From the cell containing the given text, extract its center point as (x, y) coordinate. 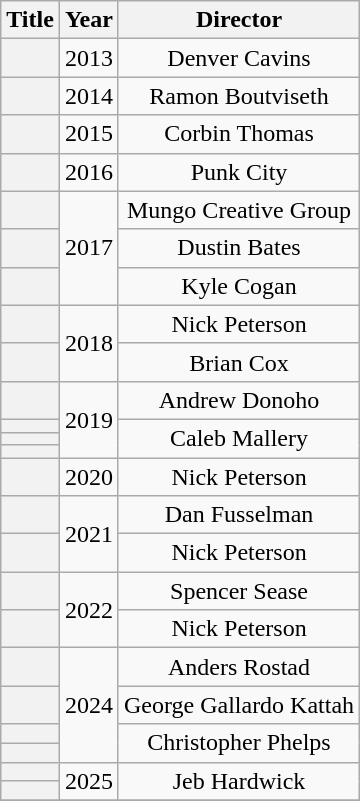
2014 (88, 96)
Christopher Phelps (238, 743)
2018 (88, 343)
Andrew Donoho (238, 400)
Anders Rostad (238, 667)
2016 (88, 172)
2013 (88, 58)
Mungo Creative Group (238, 210)
2015 (88, 134)
2022 (88, 610)
Year (88, 20)
Brian Cox (238, 362)
Kyle Cogan (238, 286)
Spencer Sease (238, 591)
2020 (88, 477)
2025 (88, 781)
2021 (88, 534)
Denver Cavins (238, 58)
Title (30, 20)
George Gallardo Kattah (238, 705)
Punk City (238, 172)
Caleb Mallery (238, 438)
2019 (88, 419)
Dan Fusselman (238, 515)
Dustin Bates (238, 248)
Corbin Thomas (238, 134)
Jeb Hardwick (238, 781)
2017 (88, 248)
Ramon Boutviseth (238, 96)
Director (238, 20)
2024 (88, 705)
